Pinpoint the cell where the given text exists, returning its [X, Y] midpoint coordinate. 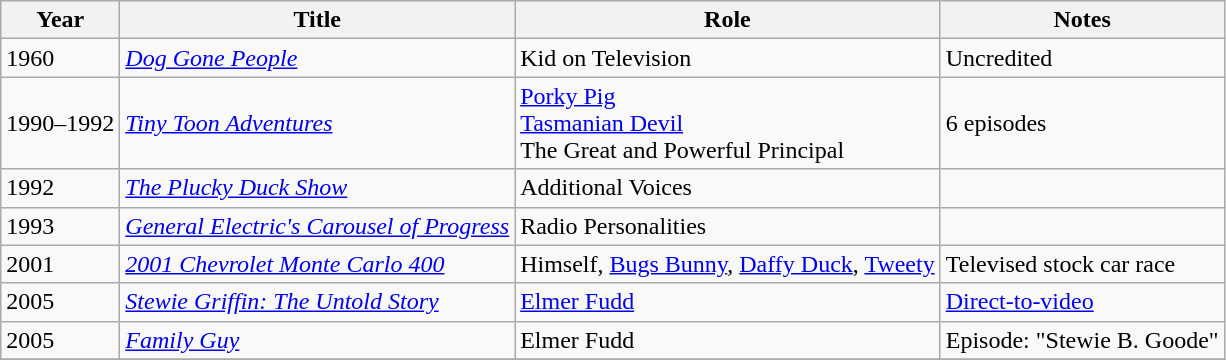
1993 [60, 226]
6 episodes [1082, 123]
Himself, Bugs Bunny, Daffy Duck, Tweety [728, 264]
Porky PigTasmanian DevilThe Great and Powerful Principal [728, 123]
1990–1992 [60, 123]
Kid on Television [728, 58]
Dog Gone People [318, 58]
Role [728, 20]
Title [318, 20]
Uncredited [1082, 58]
Additional Voices [728, 188]
Family Guy [318, 340]
Direct-to-video [1082, 302]
1960 [60, 58]
2001 [60, 264]
1992 [60, 188]
Radio Personalities [728, 226]
Televised stock car race [1082, 264]
Tiny Toon Adventures [318, 123]
Notes [1082, 20]
Episode: "Stewie B. Goode" [1082, 340]
General Electric's Carousel of Progress [318, 226]
The Plucky Duck Show [318, 188]
Stewie Griffin: The Untold Story [318, 302]
2001 Chevrolet Monte Carlo 400 [318, 264]
Year [60, 20]
